Return the (x, y) coordinate for the center point of the cell that contains the specified text.  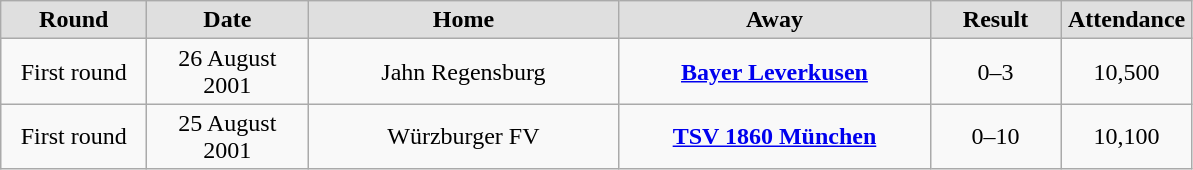
Result (996, 20)
Attendance (1126, 20)
10,500 (1126, 72)
0–10 (996, 136)
26 August 2001 (228, 72)
0–3 (996, 72)
TSV 1860 München (774, 136)
Away (774, 20)
Date (228, 20)
25 August 2001 (228, 136)
Round (74, 20)
10,100 (1126, 136)
Bayer Leverkusen (774, 72)
Jahn Regensburg (464, 72)
Würzburger FV (464, 136)
Home (464, 20)
